Determine the [x, y] coordinate at the center of the cell enclosing the given text.  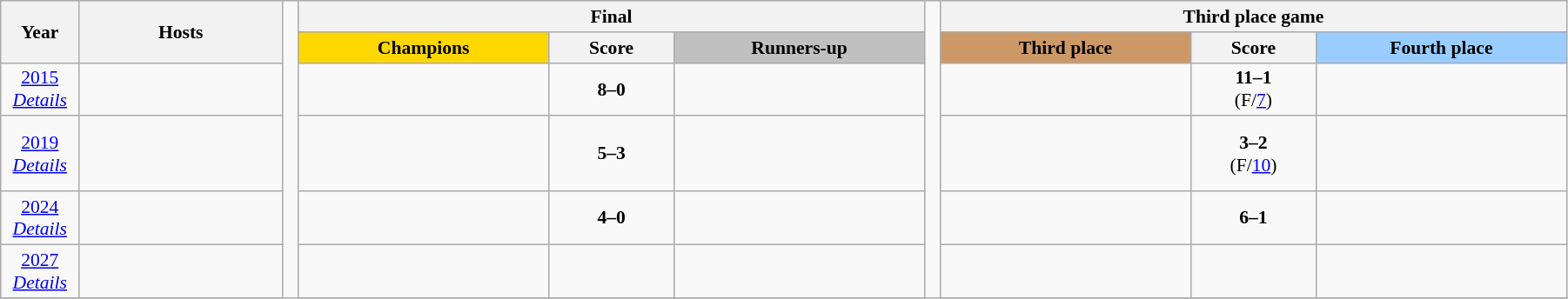
Champions [424, 48]
Year [40, 31]
Runners-up [800, 48]
3–2(F/10) [1253, 155]
2027Details [40, 271]
6–1 [1253, 217]
2019Details [40, 155]
Fourth place [1441, 48]
Final [612, 17]
2015Details [40, 89]
8–0 [612, 89]
4–0 [612, 217]
11–1(F/7) [1253, 89]
5–3 [612, 155]
Third place game [1254, 17]
2024Details [40, 217]
Hosts [181, 31]
Third place [1066, 48]
